Return (x, y) of the center of cell containing provided text 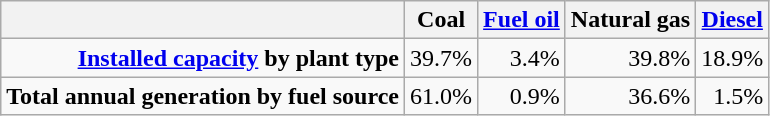
Coal (442, 20)
Total annual generation by fuel source (203, 96)
36.6% (630, 96)
3.4% (522, 58)
Fuel oil (522, 20)
39.7% (442, 58)
61.0% (442, 96)
Installed capacity by plant type (203, 58)
1.5% (732, 96)
Diesel (732, 20)
18.9% (732, 58)
Natural gas (630, 20)
0.9% (522, 96)
39.8% (630, 58)
